Scan for the cell matching the given text and deliver its [x, y] coordinate at center. 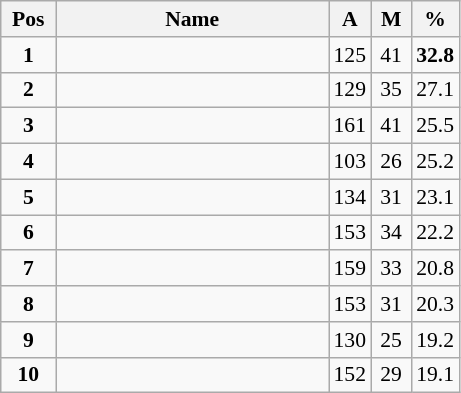
4 [28, 162]
125 [350, 55]
7 [28, 269]
103 [350, 162]
1 [28, 55]
25.2 [435, 162]
Pos [28, 19]
19.1 [435, 375]
3 [28, 126]
5 [28, 197]
Name [192, 19]
29 [391, 375]
22.2 [435, 233]
34 [391, 233]
19.2 [435, 340]
130 [350, 340]
26 [391, 162]
159 [350, 269]
129 [350, 90]
152 [350, 375]
6 [28, 233]
8 [28, 304]
M [391, 19]
32.8 [435, 55]
% [435, 19]
161 [350, 126]
35 [391, 90]
20.3 [435, 304]
25 [391, 340]
33 [391, 269]
27.1 [435, 90]
20.8 [435, 269]
25.5 [435, 126]
10 [28, 375]
A [350, 19]
23.1 [435, 197]
9 [28, 340]
2 [28, 90]
134 [350, 197]
